Scan for the cell matching the given text and deliver its (x, y) coordinate at center. 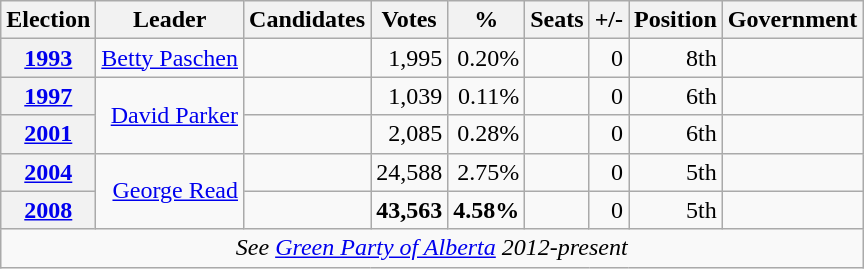
0.20% (486, 58)
0.28% (486, 134)
Candidates (308, 20)
2001 (48, 134)
Position (676, 20)
2.75% (486, 172)
Election (48, 20)
Government (792, 20)
George Read (170, 191)
1,995 (410, 58)
David Parker (170, 115)
+/- (608, 20)
8th (676, 58)
See Green Party of Alberta 2012-present (432, 248)
Leader (170, 20)
2004 (48, 172)
4.58% (486, 210)
0.11% (486, 96)
% (486, 20)
2008 (48, 210)
1997 (48, 96)
Votes (410, 20)
1993 (48, 58)
2,085 (410, 134)
24,588 (410, 172)
Betty Paschen (170, 58)
43,563 (410, 210)
1,039 (410, 96)
Seats (557, 20)
